Scan for the cell matching the given text and deliver its (x, y) coordinate at center. 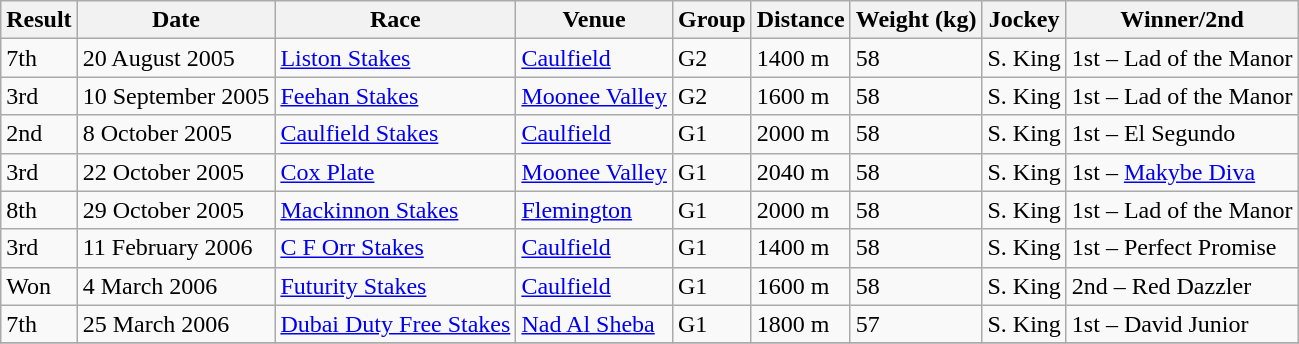
2nd (39, 134)
20 August 2005 (176, 58)
C F Orr Stakes (396, 248)
2040 m (800, 172)
Futurity Stakes (396, 286)
1st – David Junior (1182, 324)
Flemington (594, 210)
22 October 2005 (176, 172)
Dubai Duty Free Stakes (396, 324)
Distance (800, 20)
57 (916, 324)
Race (396, 20)
1st – El Segundo (1182, 134)
Feehan Stakes (396, 96)
Jockey (1024, 20)
Mackinnon Stakes (396, 210)
Liston Stakes (396, 58)
8th (39, 210)
25 March 2006 (176, 324)
Weight (kg) (916, 20)
8 October 2005 (176, 134)
11 February 2006 (176, 248)
Nad Al Sheba (594, 324)
Caulfield Stakes (396, 134)
1800 m (800, 324)
Date (176, 20)
10 September 2005 (176, 96)
1st – Makybe Diva (1182, 172)
29 October 2005 (176, 210)
Group (712, 20)
1st – Perfect Promise (1182, 248)
Result (39, 20)
Cox Plate (396, 172)
2nd – Red Dazzler (1182, 286)
Winner/2nd (1182, 20)
Venue (594, 20)
4 March 2006 (176, 286)
Won (39, 286)
